Determine the (X, Y) coordinate at the center of the cell enclosing the given text.  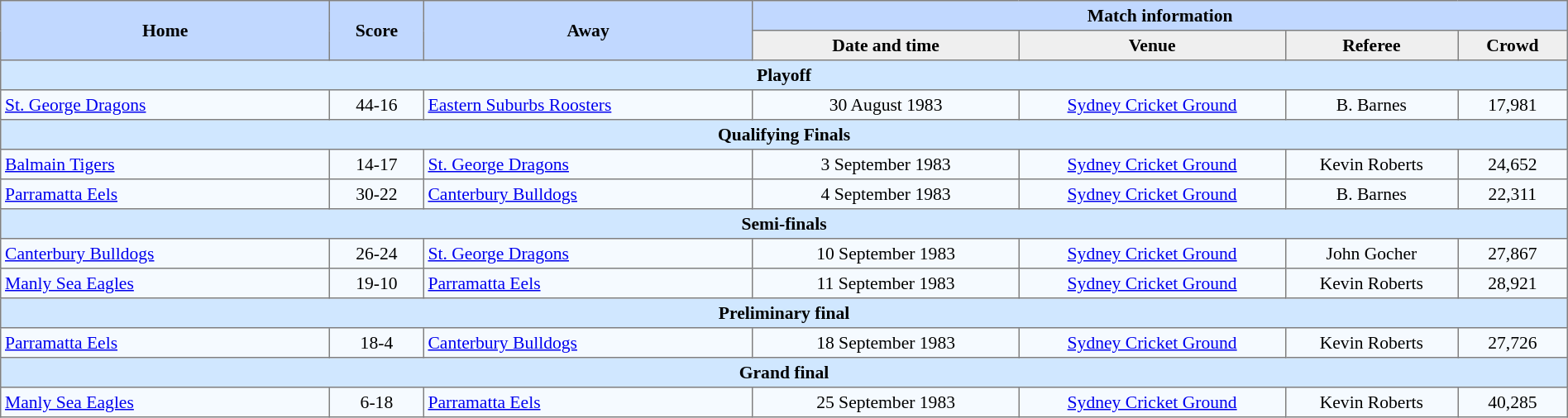
30-22 (377, 194)
11 September 1983 (886, 283)
40,285 (1513, 402)
17,981 (1513, 105)
44-16 (377, 105)
Balmain Tigers (165, 164)
28,921 (1513, 283)
24,652 (1513, 164)
Away (588, 31)
27,867 (1513, 254)
27,726 (1513, 343)
Grand final (784, 373)
Crowd (1513, 45)
Playoff (784, 75)
3 September 1983 (886, 164)
Home (165, 31)
14-17 (377, 164)
John Gocher (1371, 254)
Venue (1152, 45)
Preliminary final (784, 313)
18 September 1983 (886, 343)
22,311 (1513, 194)
4 September 1983 (886, 194)
19-10 (377, 283)
Match information (1159, 16)
6-18 (377, 402)
10 September 1983 (886, 254)
Eastern Suburbs Roosters (588, 105)
25 September 1983 (886, 402)
Score (377, 31)
Referee (1371, 45)
Semi-finals (784, 224)
30 August 1983 (886, 105)
Date and time (886, 45)
Qualifying Finals (784, 135)
26-24 (377, 254)
18-4 (377, 343)
